Identify which cell holds the provided text, then report its [X, Y] central coordinate. 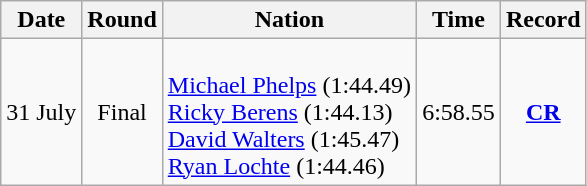
Michael Phelps (1:44.49) Ricky Berens (1:44.13) David Walters (1:45.47) Ryan Lochte (1:44.46) [289, 112]
6:58.55 [459, 112]
Time [459, 20]
Final [122, 112]
Date [42, 20]
Nation [289, 20]
Record [543, 20]
31 July [42, 112]
CR [543, 112]
Round [122, 20]
